Find where the given text appears and provide that cell's center as (X, Y) coordinate. 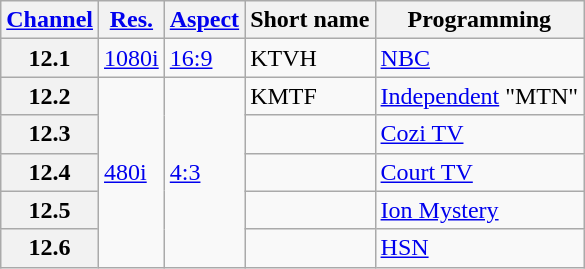
4:3 (204, 172)
Independent "MTN" (480, 96)
12.4 (50, 172)
12.2 (50, 96)
Short name (310, 20)
KTVH (310, 58)
12.6 (50, 248)
NBC (480, 58)
16:9 (204, 58)
KMTF (310, 96)
12.3 (50, 134)
Ion Mystery (480, 210)
12.1 (50, 58)
480i (132, 172)
Court TV (480, 172)
Aspect (204, 20)
1080i (132, 58)
Channel (50, 20)
Programming (480, 20)
12.5 (50, 210)
HSN (480, 248)
Res. (132, 20)
Cozi TV (480, 134)
